Scan for the cell matching the given text and deliver its [x, y] coordinate at center. 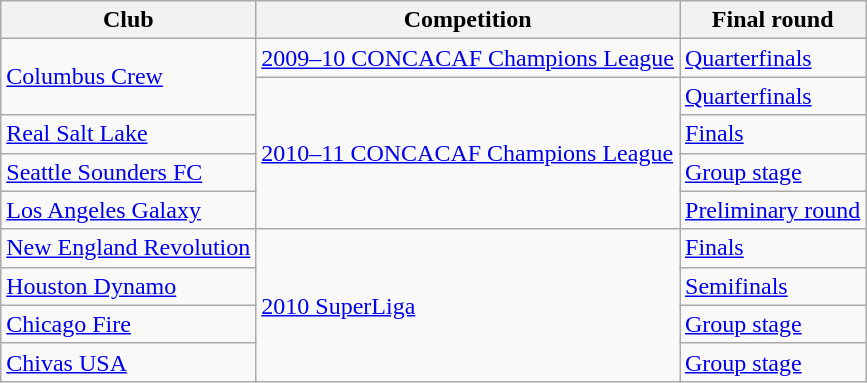
2010 SuperLiga [468, 305]
Los Angeles Galaxy [128, 210]
Semifinals [773, 286]
Competition [468, 20]
2010–11 CONCACAF Champions League [468, 153]
Chivas USA [128, 362]
Houston Dynamo [128, 286]
Columbus Crew [128, 77]
Final round [773, 20]
2009–10 CONCACAF Champions League [468, 58]
Seattle Sounders FC [128, 172]
New England Revolution [128, 248]
Chicago Fire [128, 324]
Preliminary round [773, 210]
Real Salt Lake [128, 134]
Club [128, 20]
